Locate the cell with the specified text and output its [x, y] center coordinate. 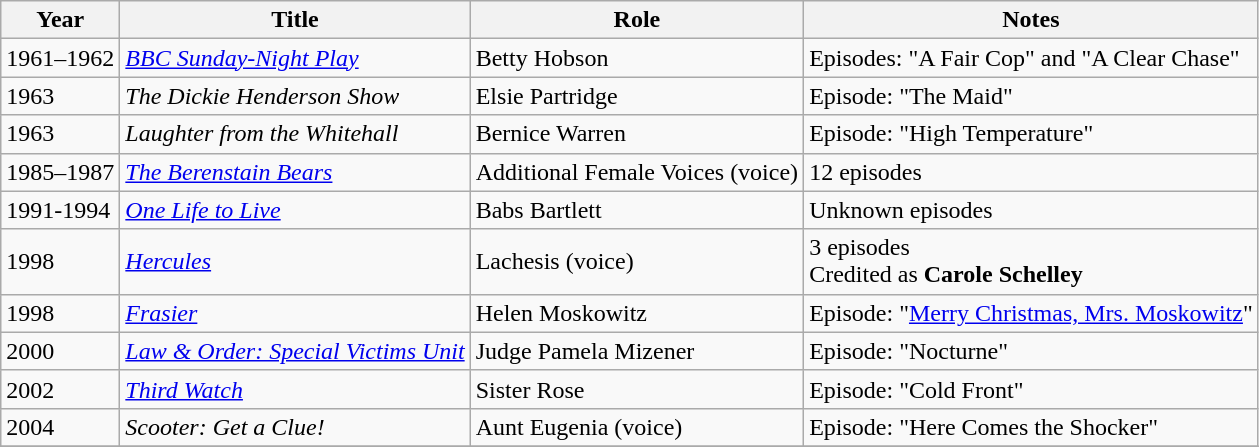
BBC Sunday-Night Play [295, 58]
Episodes: "A Fair Cop" and "A Clear Chase" [1032, 58]
Laughter from the Whitehall [295, 134]
Role [636, 20]
1985–1987 [60, 172]
One Life to Live [295, 210]
Title [295, 20]
Episode: "High Temperature" [1032, 134]
Babs Bartlett [636, 210]
2002 [60, 389]
Additional Female Voices (voice) [636, 172]
The Berenstain Bears [295, 172]
Episode: "The Maid" [1032, 96]
1991-1994 [60, 210]
Episode: "Merry Christmas, Mrs. Moskowitz" [1032, 313]
Scooter: Get a Clue! [295, 427]
Episode: "Nocturne" [1032, 351]
Hercules [295, 262]
12 episodes [1032, 172]
Judge Pamela Mizener [636, 351]
Year [60, 20]
Notes [1032, 20]
Third Watch [295, 389]
Lachesis (voice) [636, 262]
Unknown episodes [1032, 210]
Betty Hobson [636, 58]
Frasier [295, 313]
Bernice Warren [636, 134]
2004 [60, 427]
Helen Moskowitz [636, 313]
Law & Order: Special Victims Unit [295, 351]
Episode: "Here Comes the Shocker" [1032, 427]
Episode: "Cold Front" [1032, 389]
2000 [60, 351]
The Dickie Henderson Show [295, 96]
Elsie Partridge [636, 96]
3 episodesCredited as Carole Schelley [1032, 262]
1961–1962 [60, 58]
Aunt Eugenia (voice) [636, 427]
Sister Rose [636, 389]
